Output the [X, Y] coordinate of the center of the cell containing the given text.  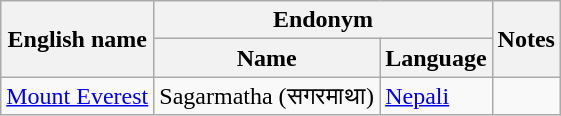
Notes [526, 39]
Endonym [323, 20]
Language [436, 58]
Mount Everest [78, 96]
Name [267, 58]
English name [78, 39]
Nepali [436, 96]
Sagarmatha (सगरमाथा) [267, 96]
